Capture the cell that displays the provided text and extract its (X, Y) central coordinate. 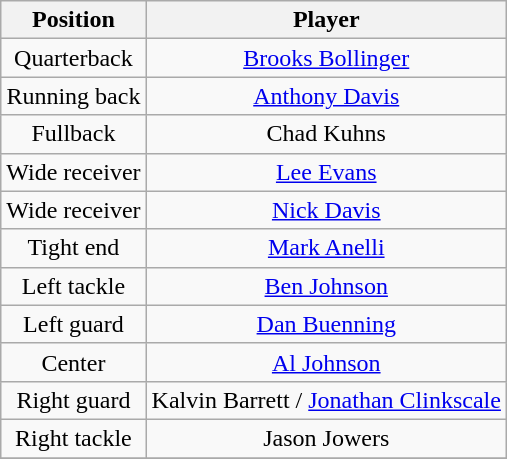
Al Johnson (326, 362)
Brooks Bollinger (326, 58)
Tight end (74, 248)
Right tackle (74, 438)
Player (326, 20)
Center (74, 362)
Jason Jowers (326, 438)
Running back (74, 96)
Fullback (74, 134)
Quarterback (74, 58)
Right guard (74, 400)
Ben Johnson (326, 286)
Anthony Davis (326, 96)
Mark Anelli (326, 248)
Kalvin Barrett / Jonathan Clinkscale (326, 400)
Left tackle (74, 286)
Position (74, 20)
Dan Buenning (326, 324)
Lee Evans (326, 172)
Nick Davis (326, 210)
Left guard (74, 324)
Chad Kuhns (326, 134)
